From the cell containing the given text, extract its center point as (X, Y) coordinate. 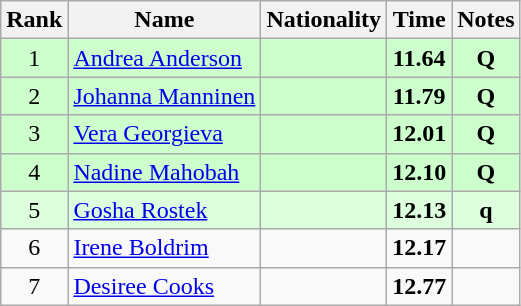
Andrea Anderson (164, 58)
Johanna Manninen (164, 96)
3 (34, 134)
1 (34, 58)
11.64 (420, 58)
Notes (486, 20)
7 (34, 286)
q (486, 210)
Name (164, 20)
12.17 (420, 248)
6 (34, 248)
Irene Boldrim (164, 248)
Nadine Mahobah (164, 172)
Desiree Cooks (164, 286)
12.13 (420, 210)
Time (420, 20)
Rank (34, 20)
2 (34, 96)
12.77 (420, 286)
12.10 (420, 172)
4 (34, 172)
5 (34, 210)
Vera Georgieva (164, 134)
Nationality (324, 20)
Gosha Rostek (164, 210)
12.01 (420, 134)
11.79 (420, 96)
